Provide the [x, y] coordinate of the cell's center where the given text is located.  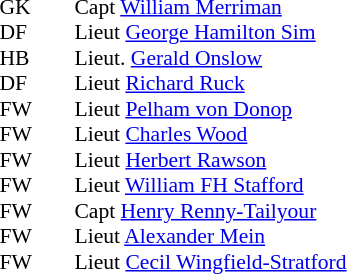
Lieut Charles Wood [210, 135]
Lieut William FH Stafford [210, 185]
Lieut George Hamilton Sim [210, 33]
Lieut Pelham von Donop [210, 109]
Lieut Herbert Rawson [210, 160]
Lieut. Gerald Onslow [210, 58]
Lieut Alexander Mein [210, 237]
Lieut Richard Ruck [210, 83]
Capt Henry Renny-Tailyour [210, 211]
